Determine the [X, Y] coordinate at the center of the cell enclosing the given text.  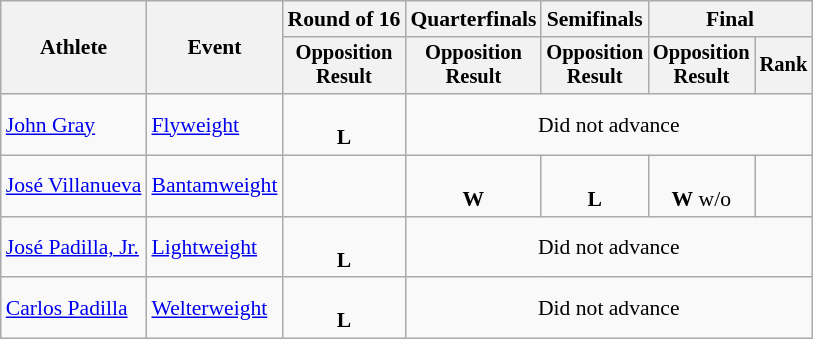
Semifinals [594, 19]
Lightweight [214, 248]
Athlete [74, 48]
Flyweight [214, 124]
Round of 16 [344, 19]
W [473, 186]
José Padilla, Jr. [74, 248]
John Gray [74, 124]
W w/o [702, 186]
Final [730, 19]
José Villanueva [74, 186]
Carlos Padilla [74, 308]
Welterweight [214, 308]
Bantamweight [214, 186]
Quarterfinals [473, 19]
Rank [784, 66]
Event [214, 48]
